Search for the cell housing the specified text and yield its [x, y] center coordinate. 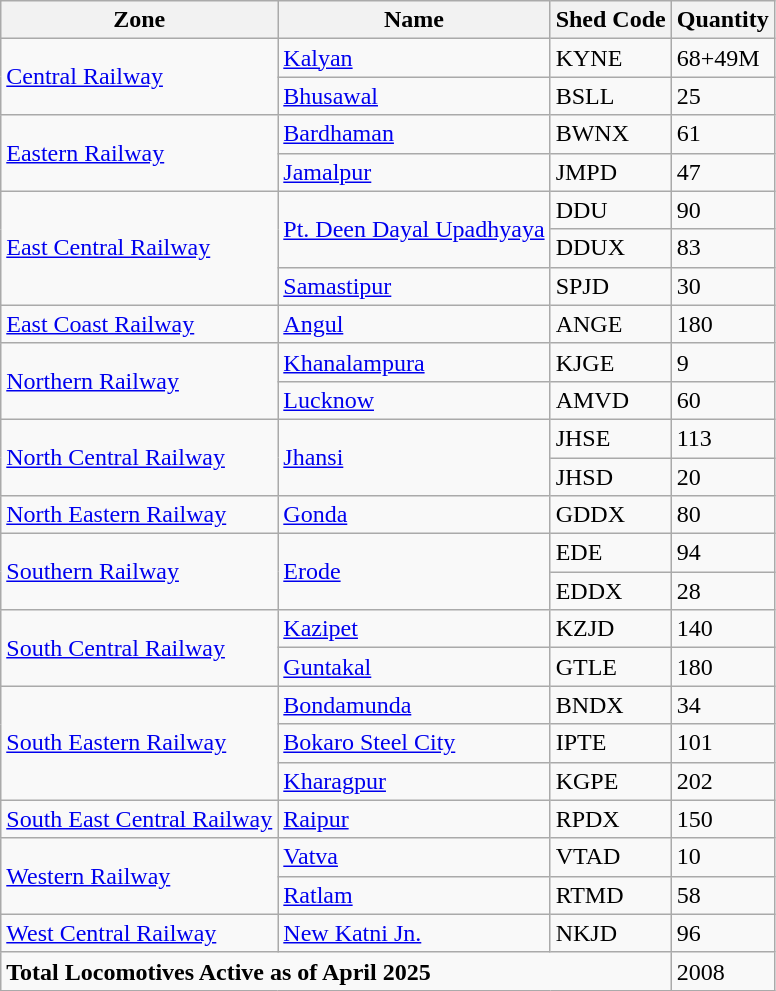
Zone [140, 20]
KZJD [610, 629]
NKJD [610, 933]
28 [722, 591]
Central Railway [140, 77]
58 [722, 895]
Lucknow [414, 400]
Raipur [414, 819]
West Central Railway [140, 933]
202 [722, 781]
RPDX [610, 819]
Vatva [414, 857]
JHSE [610, 438]
Jhansi [414, 457]
101 [722, 743]
30 [722, 286]
Gonda [414, 515]
JMPD [610, 172]
BNDX [610, 705]
Bhusawal [414, 96]
EDE [610, 553]
ANGE [610, 324]
KJGE [610, 362]
RTMD [610, 895]
VTAD [610, 857]
68+49M [722, 58]
2008 [722, 971]
JHSD [610, 477]
BSLL [610, 96]
Khanalampura [414, 362]
GDDX [610, 515]
60 [722, 400]
96 [722, 933]
80 [722, 515]
Bardhaman [414, 134]
DDU [610, 210]
Northern Railway [140, 381]
Bondamunda [414, 705]
KYNE [610, 58]
9 [722, 362]
East Coast Railway [140, 324]
150 [722, 819]
83 [722, 248]
Kharagpur [414, 781]
KGPE [610, 781]
47 [722, 172]
North Central Railway [140, 457]
South East Central Railway [140, 819]
Quantity [722, 20]
Erode [414, 572]
EDDX [610, 591]
10 [722, 857]
North Eastern Railway [140, 515]
20 [722, 477]
DDUX [610, 248]
25 [722, 96]
GTLE [610, 667]
Kazipet [414, 629]
Pt. Deen Dayal Upadhyaya [414, 229]
Guntakal [414, 667]
South Eastern Railway [140, 743]
61 [722, 134]
BWNX [610, 134]
90 [722, 210]
AMVD [610, 400]
Total Locomotives Active as of April 2025 [336, 971]
Eastern Railway [140, 153]
Name [414, 20]
Shed Code [610, 20]
34 [722, 705]
94 [722, 553]
Western Railway [140, 876]
Kalyan [414, 58]
New Katni Jn. [414, 933]
Southern Railway [140, 572]
IPTE [610, 743]
140 [722, 629]
South Central Railway [140, 648]
113 [722, 438]
East Central Railway [140, 248]
Bokaro Steel City [414, 743]
SPJD [610, 286]
Jamalpur [414, 172]
Angul [414, 324]
Ratlam [414, 895]
Samastipur [414, 286]
